Pinpoint the cell where the given text exists, returning its (x, y) midpoint coordinate. 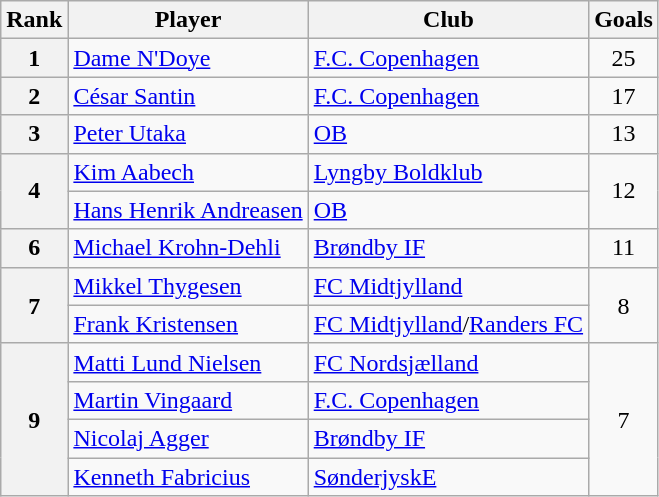
25 (624, 58)
Nicolaj Agger (188, 438)
Peter Utaka (188, 134)
11 (624, 248)
8 (624, 305)
3 (34, 134)
SønderjyskE (448, 477)
2 (34, 96)
Kenneth Fabricius (188, 477)
Hans Henrik Andreasen (188, 210)
13 (624, 134)
Club (448, 20)
Matti Lund Nielsen (188, 362)
Dame N'Doye (188, 58)
1 (34, 58)
Mikkel Thygesen (188, 286)
Player (188, 20)
Martin Vingaard (188, 400)
FC Midtjylland/Randers FC (448, 324)
Rank (34, 20)
Frank Kristensen (188, 324)
Michael Krohn-Dehli (188, 248)
Kim Aabech (188, 172)
Lyngby Boldklub (448, 172)
FC Midtjylland (448, 286)
6 (34, 248)
12 (624, 191)
17 (624, 96)
9 (34, 419)
César Santin (188, 96)
FC Nordsjælland (448, 362)
4 (34, 191)
Goals (624, 20)
